Return (x, y) of the center of cell containing provided text 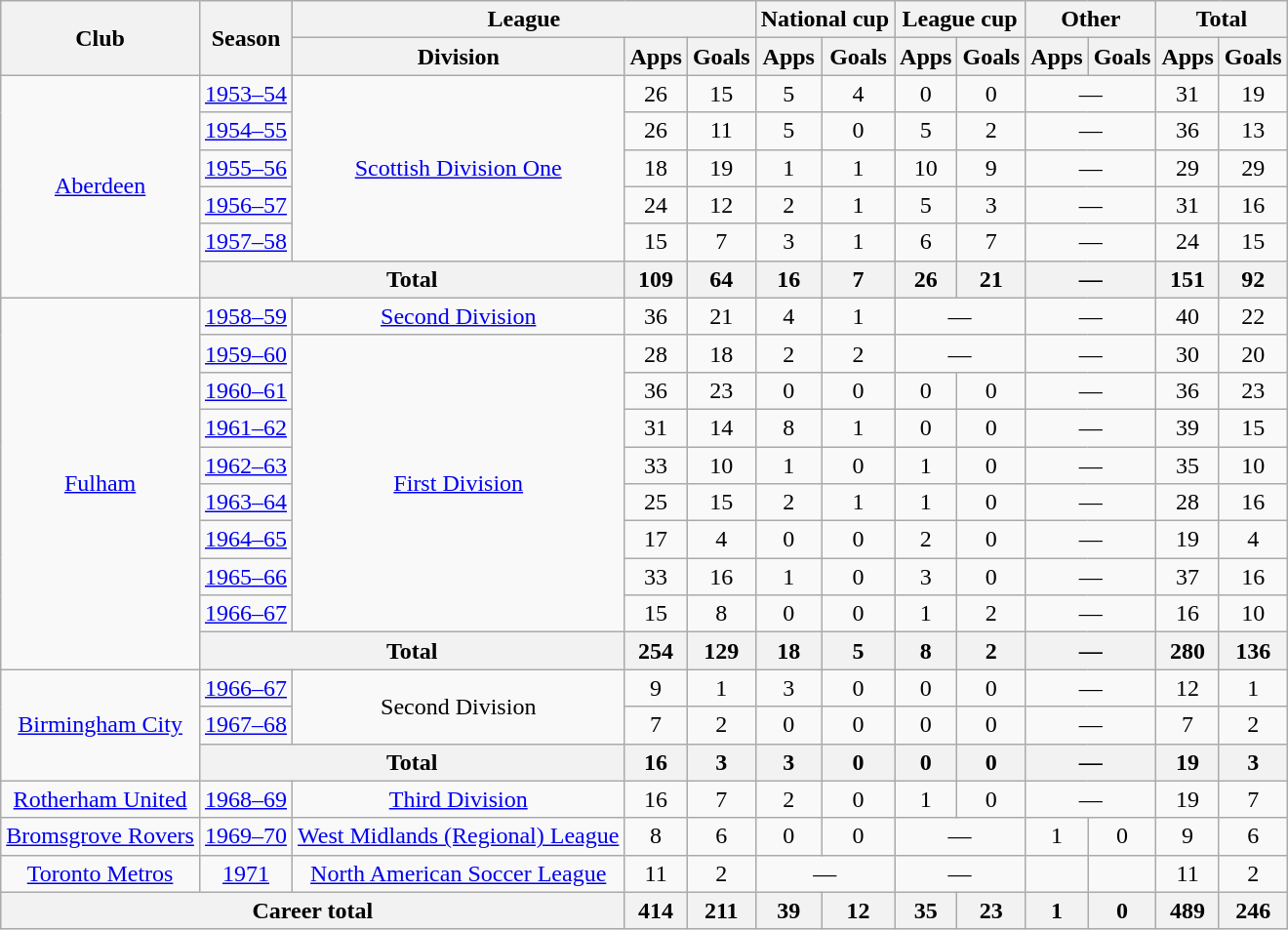
League cup (960, 20)
1958–59 (246, 316)
Other (1091, 20)
Fulham (101, 484)
40 (1187, 316)
Division (459, 57)
Aberdeen (101, 186)
254 (656, 651)
246 (1253, 910)
20 (1253, 353)
Birmingham City (101, 725)
151 (1187, 279)
13 (1253, 131)
North American Soccer League (459, 873)
Third Division (459, 799)
1971 (246, 873)
First Division (459, 483)
Rotherham United (101, 799)
1962–63 (246, 465)
Career total (312, 910)
92 (1253, 279)
West Midlands (Regional) League (459, 836)
Season (246, 38)
1959–60 (246, 353)
1957–58 (246, 242)
1953–54 (246, 94)
1956–57 (246, 205)
Club (101, 38)
17 (656, 540)
Toronto Metros (101, 873)
League (525, 20)
1955–56 (246, 168)
37 (1187, 577)
1965–66 (246, 577)
1961–62 (246, 427)
Scottish Division One (459, 168)
129 (721, 651)
30 (1187, 353)
1969–70 (246, 836)
136 (1253, 651)
1954–55 (246, 131)
414 (656, 910)
Bromsgrove Rovers (101, 836)
14 (721, 427)
22 (1253, 316)
1968–69 (246, 799)
National cup (825, 20)
1964–65 (246, 540)
211 (721, 910)
1963–64 (246, 503)
489 (1187, 910)
280 (1187, 651)
1960–61 (246, 390)
1967–68 (246, 725)
109 (656, 279)
64 (721, 279)
25 (656, 503)
